Locate the cell with the specified text and output its (X, Y) center coordinate. 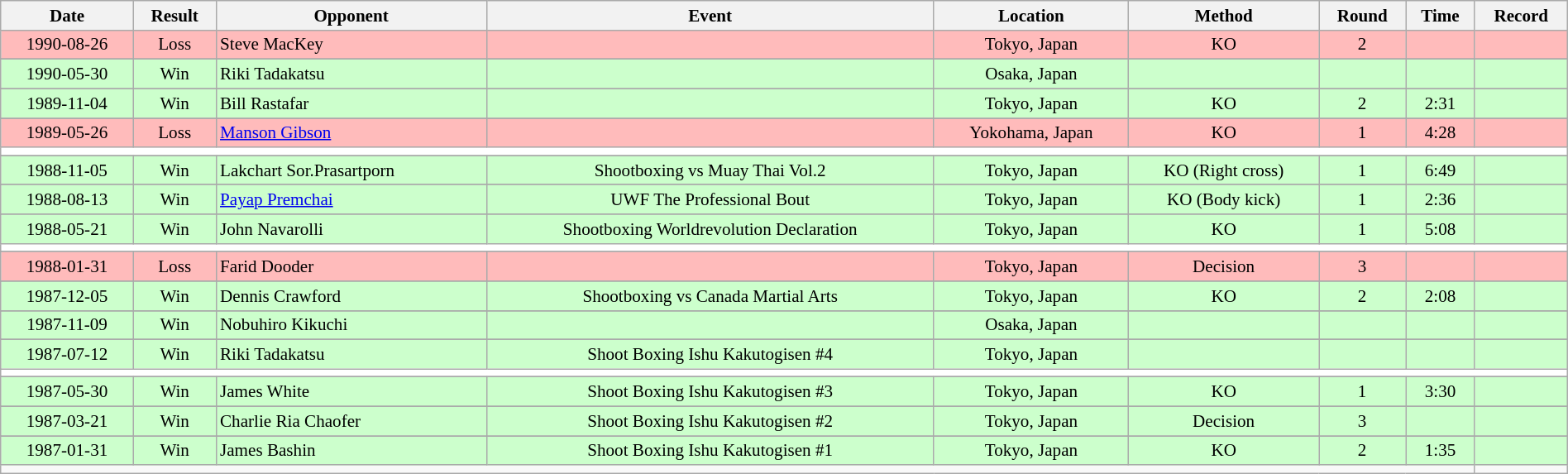
Shootboxing vs Muay Thai Vol.2 (710, 170)
1987-12-05 (68, 296)
Payap Premchai (351, 199)
Result (174, 15)
Farid Dooder (351, 266)
John Navarolli (351, 228)
2:08 (1441, 296)
1987-03-21 (68, 420)
Shoot Boxing Ishu Kakutogisen #2 (710, 420)
1987-05-30 (68, 392)
Shoot Boxing Ishu Kakutogisen #1 (710, 450)
Event (710, 15)
Shoot Boxing Ishu Kakutogisen #3 (710, 392)
1989-11-04 (68, 103)
Shootboxing Worldrevolution Declaration (710, 228)
Manson Gibson (351, 132)
2:36 (1441, 199)
1988-05-21 (68, 228)
Lakchart Sor.Prasartporn (351, 170)
1:35 (1441, 450)
UWF The Professional Bout (710, 199)
1987-01-31 (68, 450)
Nobuhiro Kikuchi (351, 324)
3:30 (1441, 392)
Shootboxing vs Canada Martial Arts (710, 296)
Shoot Boxing Ishu Kakutogisen #4 (710, 354)
Round (1363, 15)
1987-07-12 (68, 354)
6:49 (1441, 170)
1990-08-26 (68, 45)
Yokohama, Japan (1030, 132)
1988-08-13 (68, 199)
Time (1441, 15)
1990-05-30 (68, 74)
James White (351, 392)
1988-11-05 (68, 170)
1989-05-26 (68, 132)
1988-01-31 (68, 266)
KO (Body kick) (1224, 199)
4:28 (1441, 132)
Steve MacKey (351, 45)
Location (1030, 15)
1987-11-09 (68, 324)
Charlie Ria Chaofer (351, 420)
Bill Rastafar (351, 103)
2:31 (1441, 103)
KO (Right cross) (1224, 170)
Date (68, 15)
Dennis Crawford (351, 296)
5:08 (1441, 228)
Record (1521, 15)
Method (1224, 15)
Opponent (351, 15)
James Bashin (351, 450)
